Identify which cell holds the provided text, then report its [x, y] central coordinate. 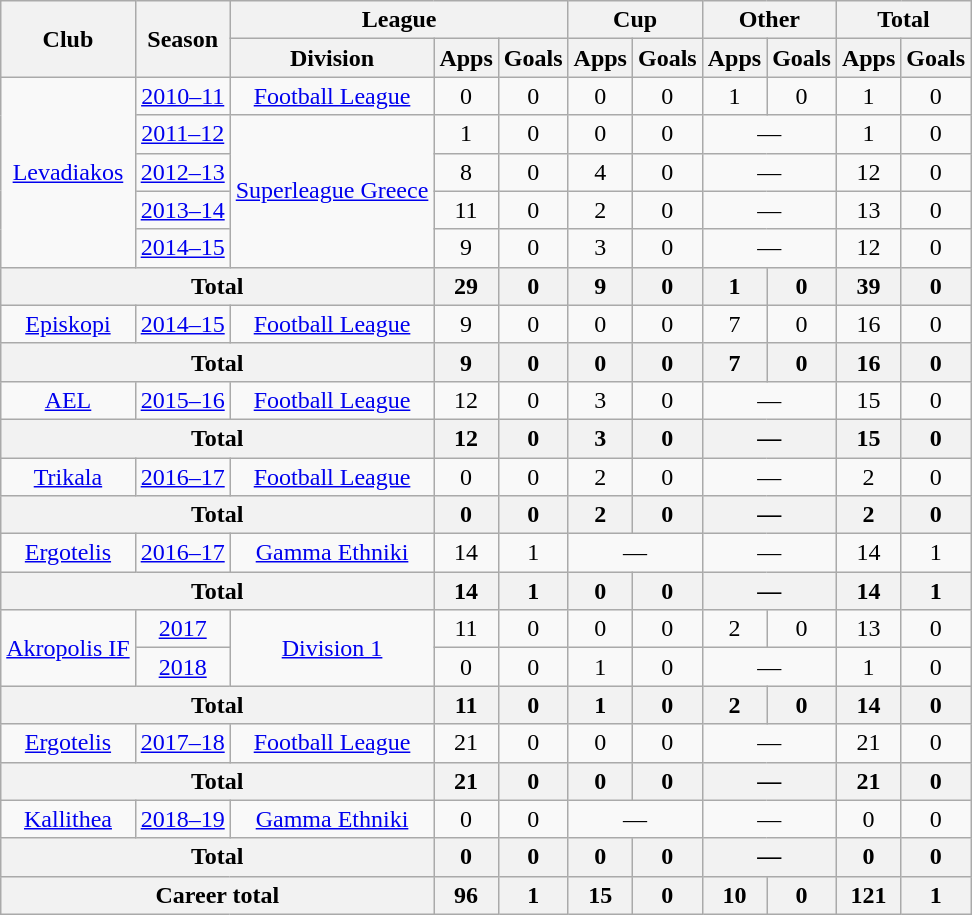
121 [868, 895]
Levadiakos [68, 172]
39 [868, 286]
Episkopi [68, 324]
2010–11 [182, 96]
Career total [218, 895]
29 [466, 286]
Division [332, 58]
8 [466, 172]
Superleague Greece [332, 191]
Trikala [68, 477]
AEL [68, 400]
2017 [182, 629]
4 [600, 172]
96 [466, 895]
Club [68, 39]
Kallithea [68, 819]
2015–16 [182, 400]
Other [769, 20]
2013–14 [182, 210]
Cup [635, 20]
10 [734, 895]
2012–13 [182, 172]
Season [182, 39]
2017–18 [182, 743]
League [399, 20]
2011–12 [182, 134]
2018 [182, 667]
Akropolis IF [68, 648]
2018–19 [182, 819]
Division 1 [332, 648]
